For the text-containing cell, return its midpoint in (X, Y) coordinate format. 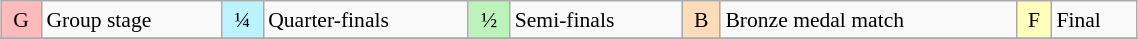
½ (488, 20)
F (1034, 20)
G (21, 20)
¼ (242, 20)
Group stage (132, 20)
Semi-finals (596, 20)
B (702, 20)
Final (1094, 20)
Bronze medal match (868, 20)
Quarter-finals (366, 20)
